Search for the cell housing the specified text and yield its (x, y) center coordinate. 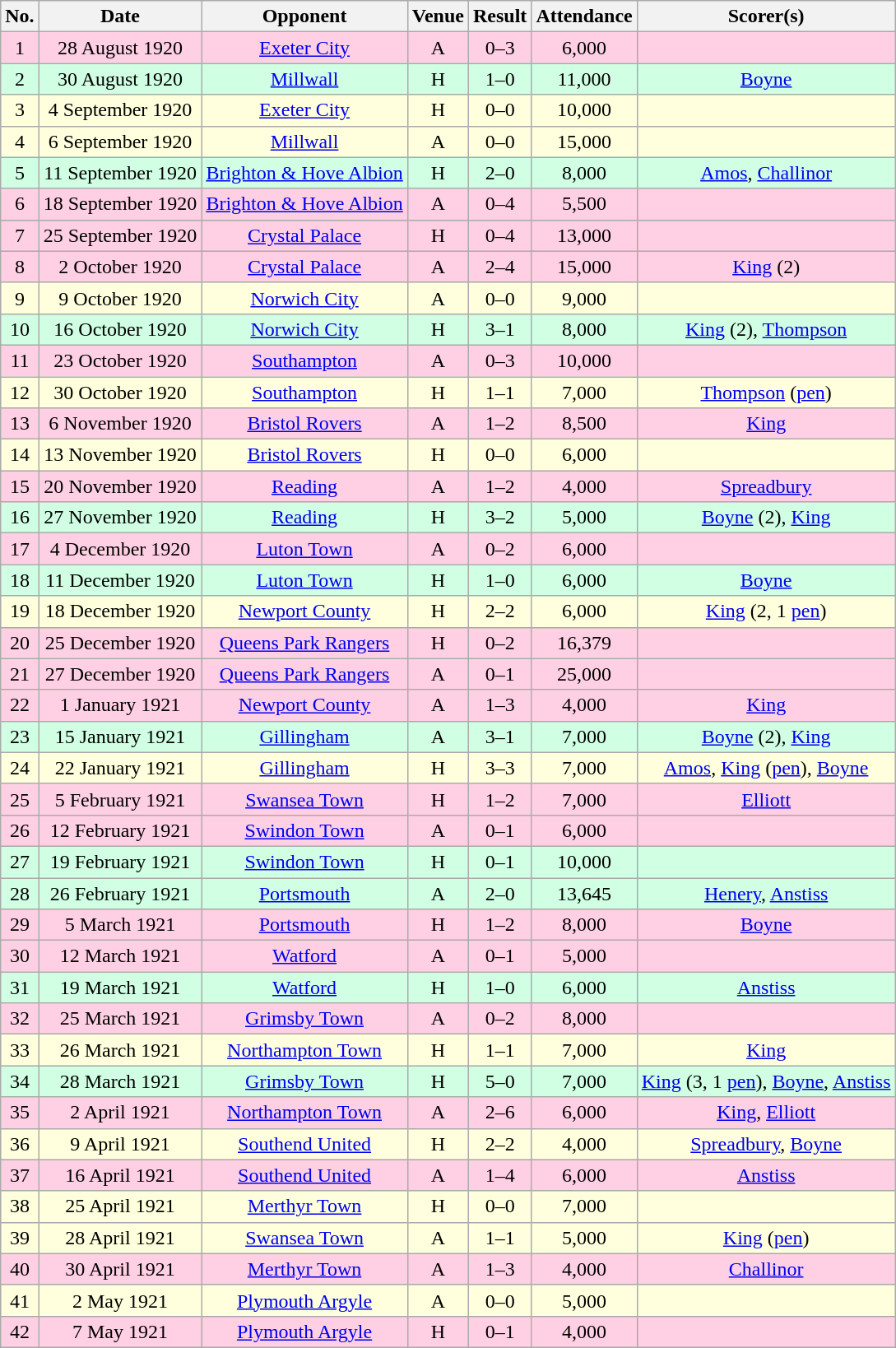
5 (20, 173)
9,000 (584, 298)
King (2, 1 pen) (766, 611)
25 March 1921 (120, 1019)
25 September 1920 (120, 235)
31 (20, 988)
30 October 1920 (120, 393)
28 August 1920 (120, 48)
18 (20, 580)
25 December 1920 (120, 643)
9 October 1920 (120, 298)
Scorer(s) (766, 16)
2–6 (499, 1113)
20 November 1920 (120, 486)
13 (20, 424)
2–4 (499, 267)
Henery, Anstiss (766, 893)
13,645 (584, 893)
24 (20, 768)
11,000 (584, 79)
16 October 1920 (120, 329)
15 January 1921 (120, 737)
5 February 1921 (120, 799)
1 January 1921 (120, 705)
7 May 1921 (120, 1332)
18 September 1920 (120, 204)
34 (20, 1081)
26 March 1921 (120, 1050)
11 September 1920 (120, 173)
8 (20, 267)
Venue (438, 16)
Spreadbury, Boyne (766, 1144)
37 (20, 1175)
11 (20, 360)
2 May 1921 (120, 1300)
26 (20, 830)
30 August 1920 (120, 79)
22 January 1921 (120, 768)
King (pen) (766, 1238)
Spreadbury (766, 486)
25 (20, 799)
9 (20, 298)
4 December 1920 (120, 549)
14 (20, 455)
Amos, Challinor (766, 173)
36 (20, 1144)
30 April 1921 (120, 1269)
Thompson (pen) (766, 393)
8,500 (584, 424)
30 (20, 956)
39 (20, 1238)
Elliott (766, 799)
41 (20, 1300)
2 April 1921 (120, 1113)
25 April 1921 (120, 1206)
16 April 1921 (120, 1175)
19 February 1921 (120, 862)
2 October 1920 (120, 267)
17 (20, 549)
Challinor (766, 1269)
Amos, King (pen), Boyne (766, 768)
21 (20, 674)
40 (20, 1269)
13,000 (584, 235)
16,379 (584, 643)
12 (20, 393)
27 (20, 862)
27 December 1920 (120, 674)
1 (20, 48)
King (2) (766, 267)
1–4 (499, 1175)
33 (20, 1050)
3–3 (499, 768)
7 (20, 235)
11 December 1920 (120, 580)
23 October 1920 (120, 360)
16 (20, 518)
King, Elliott (766, 1113)
King (2), Thompson (766, 329)
No. (20, 16)
5,500 (584, 204)
6 September 1920 (120, 142)
23 (20, 737)
32 (20, 1019)
20 (20, 643)
27 November 1920 (120, 518)
35 (20, 1113)
12 March 1921 (120, 956)
19 March 1921 (120, 988)
5–0 (499, 1081)
12 February 1921 (120, 830)
Result (499, 16)
28 April 1921 (120, 1238)
15 (20, 486)
Opponent (304, 16)
5 March 1921 (120, 925)
42 (20, 1332)
2 (20, 79)
18 December 1920 (120, 611)
13 November 1920 (120, 455)
Attendance (584, 16)
4 September 1920 (120, 110)
22 (20, 705)
28 (20, 893)
3–2 (499, 518)
10 (20, 329)
9 April 1921 (120, 1144)
28 March 1921 (120, 1081)
19 (20, 611)
25,000 (584, 674)
6 (20, 204)
Date (120, 16)
King (3, 1 pen), Boyne, Anstiss (766, 1081)
38 (20, 1206)
4 (20, 142)
3 (20, 110)
26 February 1921 (120, 893)
6 November 1920 (120, 424)
29 (20, 925)
